From the cell containing the given text, extract its center point as (X, Y) coordinate. 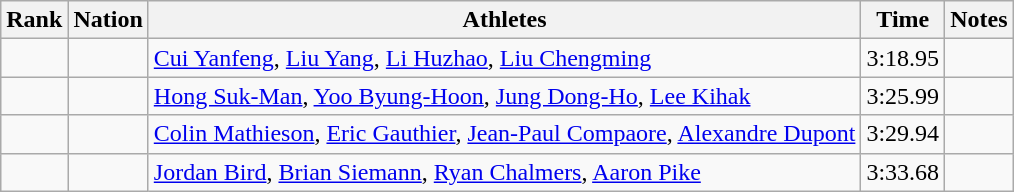
3:29.94 (903, 134)
3:18.95 (903, 58)
Hong Suk-Man, Yoo Byung-Hoon, Jung Dong-Ho, Lee Kihak (504, 96)
Time (903, 20)
Athletes (504, 20)
3:33.68 (903, 172)
Rank (34, 20)
Cui Yanfeng, Liu Yang, Li Huzhao, Liu Chengming (504, 58)
Colin Mathieson, Eric Gauthier, Jean-Paul Compaore, Alexandre Dupont (504, 134)
Notes (979, 20)
3:25.99 (903, 96)
Nation (108, 20)
Jordan Bird, Brian Siemann, Ryan Chalmers, Aaron Pike (504, 172)
